For the text-containing cell, return its midpoint in [x, y] coordinate format. 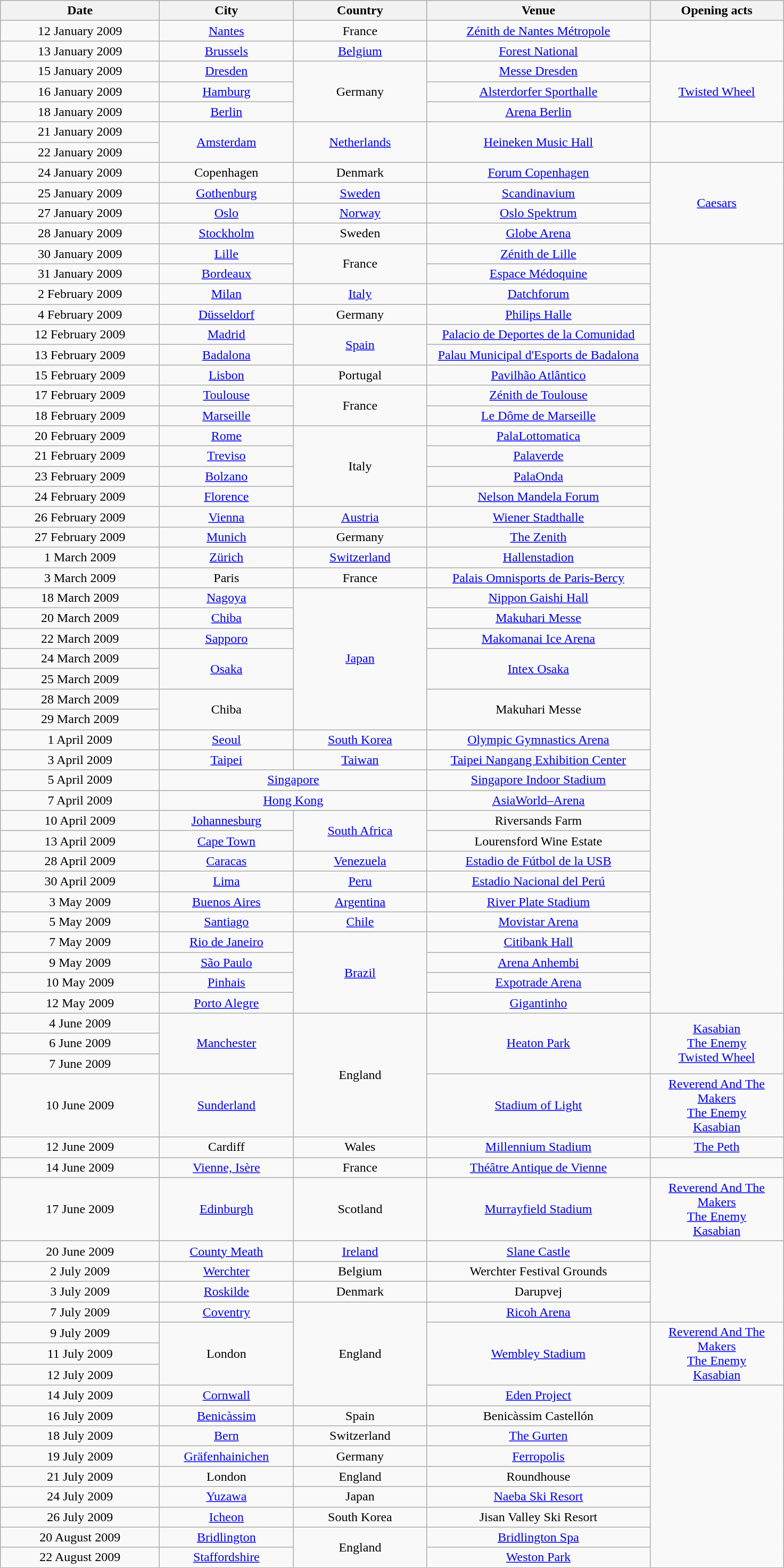
26 February 2009 [80, 517]
Bordeaux [227, 274]
9 May 2009 [80, 963]
1 March 2009 [80, 557]
Arena Berlin [539, 112]
5 May 2009 [80, 922]
4 February 2009 [80, 314]
Palau Municipal d'Esports de Badalona [539, 355]
7 April 2009 [80, 800]
Oslo [227, 213]
Hallenstadion [539, 557]
Manchester [227, 1043]
Le Dôme de Marseille [539, 416]
Taipei [227, 760]
Johannesburg [227, 820]
Portugal [360, 375]
Palaverde [539, 456]
Staffordshire [227, 1557]
21 July 2009 [80, 1476]
Eden Project [539, 1396]
Scandinavium [539, 193]
Paris [227, 577]
Riversands Farm [539, 820]
Brazil [360, 973]
22 January 2009 [80, 152]
Forest National [539, 51]
Berlin [227, 112]
Movistar Arena [539, 922]
22 March 2009 [80, 638]
12 July 2009 [80, 1375]
27 January 2009 [80, 213]
Arena Anhembi [539, 963]
Ferropolis [539, 1456]
Chile [360, 922]
Taipei Nangang Exhibition Center [539, 760]
Vienne, Isère [227, 1167]
Florence [227, 496]
10 May 2009 [80, 983]
Icheon [227, 1517]
Benicàssim Castellón [539, 1416]
Heaton Park [539, 1043]
12 June 2009 [80, 1147]
18 January 2009 [80, 112]
Gigantinho [539, 1003]
5 April 2009 [80, 780]
Caesars [716, 203]
County Meath [227, 1251]
24 July 2009 [80, 1497]
Nippon Gaishi Hall [539, 598]
13 April 2009 [80, 841]
Santiago [227, 922]
19 July 2009 [80, 1456]
PalaLottomatica [539, 436]
Jisan Valley Ski Resort [539, 1517]
Peru [360, 881]
27 February 2009 [80, 537]
Dresden [227, 71]
20 August 2009 [80, 1537]
Gräfenhainichen [227, 1456]
Badalona [227, 355]
River Plate Stadium [539, 902]
17 June 2009 [80, 1209]
13 January 2009 [80, 51]
Nantes [227, 31]
Singapore [293, 780]
Estadio de Fútbol de la USB [539, 861]
30 April 2009 [80, 881]
City [227, 11]
Cape Town [227, 841]
4 June 2009 [80, 1023]
18 March 2009 [80, 598]
3 April 2009 [80, 760]
Bolzano [227, 476]
29 March 2009 [80, 719]
Heineken Music Hall [539, 142]
Benicàssim [227, 1416]
Toulouse [227, 395]
Vienna [227, 517]
Ricoh Arena [539, 1312]
Werchter Festival Grounds [539, 1271]
Stockholm [227, 233]
Intex Osaka [539, 669]
Caracas [227, 861]
31 January 2009 [80, 274]
Wiener Stadthalle [539, 517]
Scotland [360, 1209]
Zürich [227, 557]
KasabianThe EnemyTwisted Wheel [716, 1043]
Philips Halle [539, 314]
12 May 2009 [80, 1003]
Wembley Stadium [539, 1354]
24 February 2009 [80, 496]
23 February 2009 [80, 476]
Sapporo [227, 638]
7 June 2009 [80, 1064]
Hamburg [227, 92]
13 February 2009 [80, 355]
Datchforum [539, 294]
Singapore Indoor Stadium [539, 780]
Wales [360, 1147]
Palacio de Deportes de la Comunidad [539, 335]
9 July 2009 [80, 1333]
Twisted Wheel [716, 92]
Osaka [227, 669]
Country [360, 11]
25 January 2009 [80, 193]
Lisbon [227, 375]
São Paulo [227, 963]
Amsterdam [227, 142]
24 March 2009 [80, 659]
14 June 2009 [80, 1167]
7 May 2009 [80, 942]
Netherlands [360, 142]
7 July 2009 [80, 1312]
Bridlington [227, 1537]
Palais Omnisports de Paris-Bercy [539, 577]
12 January 2009 [80, 31]
3 March 2009 [80, 577]
Argentina [360, 902]
Werchter [227, 1271]
22 August 2009 [80, 1557]
Seoul [227, 740]
Hong Kong [293, 800]
Zénith de Nantes Métropole [539, 31]
2 July 2009 [80, 1271]
26 July 2009 [80, 1517]
Weston Park [539, 1557]
Rome [227, 436]
The Peth [716, 1147]
16 July 2009 [80, 1416]
Cardiff [227, 1147]
Edinburgh [227, 1209]
20 February 2009 [80, 436]
The Gurten [539, 1436]
Alsterdorfer Sporthalle [539, 92]
Venezuela [360, 861]
Coventry [227, 1312]
Lima [227, 881]
Treviso [227, 456]
Taiwan [360, 760]
18 February 2009 [80, 416]
Date [80, 11]
Pavilhão Atlântico [539, 375]
Makomanai Ice Arena [539, 638]
6 June 2009 [80, 1043]
Rio de Janeiro [227, 942]
Théâtre Antique de Vienne [539, 1167]
Oslo Spektrum [539, 213]
Messe Dresden [539, 71]
Roundhouse [539, 1476]
21 February 2009 [80, 456]
24 January 2009 [80, 172]
Forum Copenhagen [539, 172]
Lille [227, 254]
Murrayfield Stadium [539, 1209]
AsiaWorld–Arena [539, 800]
Globe Arena [539, 233]
Bern [227, 1436]
The Zenith [539, 537]
17 February 2009 [80, 395]
Copenhagen [227, 172]
Milan [227, 294]
Cornwall [227, 1396]
20 June 2009 [80, 1251]
Sunderland [227, 1106]
Stadium of Light [539, 1106]
12 February 2009 [80, 335]
20 March 2009 [80, 618]
Zénith de Lille [539, 254]
Citibank Hall [539, 942]
10 June 2009 [80, 1106]
28 January 2009 [80, 233]
Marseille [227, 416]
21 January 2009 [80, 132]
28 March 2009 [80, 699]
Gothenburg [227, 193]
3 July 2009 [80, 1291]
14 July 2009 [80, 1396]
Nelson Mandela Forum [539, 496]
Austria [360, 517]
South Africa [360, 831]
PalaOnda [539, 476]
2 February 2009 [80, 294]
Yuzawa [227, 1497]
18 July 2009 [80, 1436]
1 April 2009 [80, 740]
16 January 2009 [80, 92]
Roskilde [227, 1291]
Madrid [227, 335]
Porto Alegre [227, 1003]
Norway [360, 213]
Venue [539, 11]
Olympic Gymnastics Arena [539, 740]
Expotrade Arena [539, 983]
15 February 2009 [80, 375]
Brussels [227, 51]
25 March 2009 [80, 679]
Buenos Aires [227, 902]
Pinhais [227, 983]
Naeba Ski Resort [539, 1497]
Munich [227, 537]
Ireland [360, 1251]
Düsseldorf [227, 314]
Espace Médoquine [539, 274]
10 April 2009 [80, 820]
Lourensford Wine Estate [539, 841]
Opening acts [716, 11]
3 May 2009 [80, 902]
30 January 2009 [80, 254]
Zénith de Toulouse [539, 395]
Estadio Nacional del Perú [539, 881]
Slane Castle [539, 1251]
Darupvej [539, 1291]
Nagoya [227, 598]
28 April 2009 [80, 861]
15 January 2009 [80, 71]
11 July 2009 [80, 1354]
Bridlington Spa [539, 1537]
Millennium Stadium [539, 1147]
